Detect which cell encompasses the target text, then output its [x, y] center coordinate. 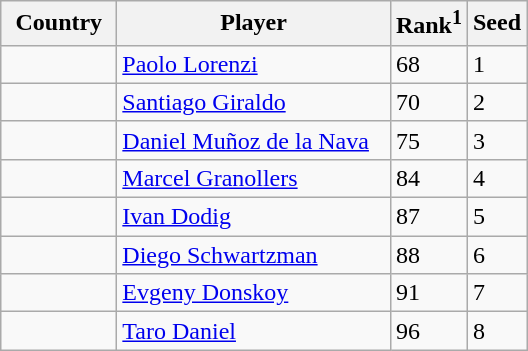
Taro Daniel [254, 331]
96 [428, 331]
4 [496, 178]
Santiago Giraldo [254, 102]
5 [496, 217]
1 [496, 64]
Marcel Granollers [254, 178]
Seed [496, 24]
Ivan Dodig [254, 217]
2 [496, 102]
88 [428, 255]
91 [428, 293]
87 [428, 217]
Daniel Muñoz de la Nava [254, 140]
75 [428, 140]
Paolo Lorenzi [254, 64]
Country [59, 24]
3 [496, 140]
Evgeny Donskoy [254, 293]
7 [496, 293]
70 [428, 102]
8 [496, 331]
84 [428, 178]
6 [496, 255]
Player [254, 24]
68 [428, 64]
Rank1 [428, 24]
Diego Schwartzman [254, 255]
